Extract the (x, y) coordinate from the center of the cell holding the provided text.  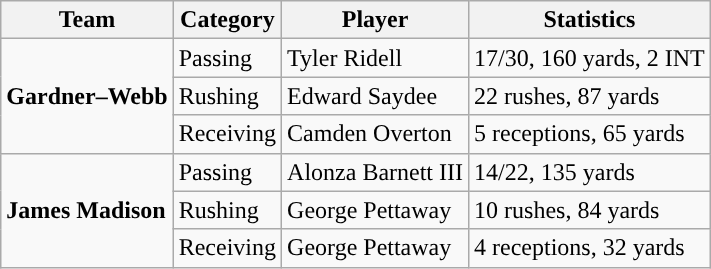
Tyler Ridell (376, 58)
5 receptions, 65 yards (590, 134)
Alonza Barnett III (376, 172)
10 rushes, 84 yards (590, 210)
James Madison (87, 210)
17/30, 160 yards, 2 INT (590, 58)
4 receptions, 32 yards (590, 248)
Statistics (590, 20)
Player (376, 20)
Category (227, 20)
14/22, 135 yards (590, 172)
Camden Overton (376, 134)
22 rushes, 87 yards (590, 96)
Gardner–Webb (87, 96)
Team (87, 20)
Edward Saydee (376, 96)
